Locate the cell with the specified text and output its [x, y] center coordinate. 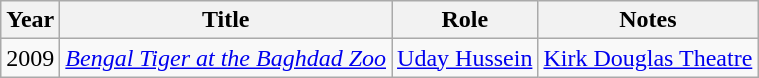
Role [465, 20]
2009 [30, 58]
Title [226, 20]
Bengal Tiger at the Baghdad Zoo [226, 58]
Year [30, 20]
Notes [648, 20]
Kirk Douglas Theatre [648, 58]
Uday Hussein [465, 58]
